Detect which cell encompasses the target text, then output its [X, Y] center coordinate. 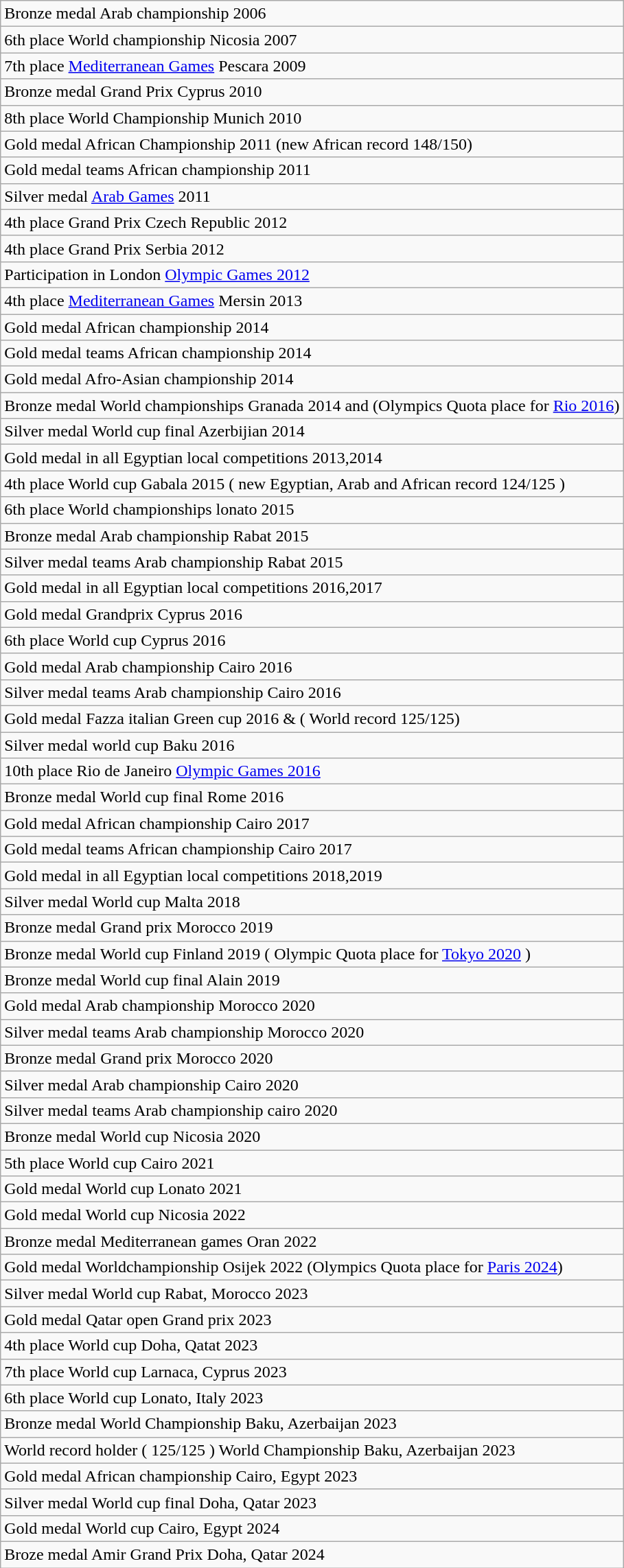
Silver medal teams Arab championship Cairo 2016 [312, 692]
Gold medal Afro-Asian championship 2014 [312, 379]
4th place Grand Prix Czech Republic 2012 [312, 222]
Bronze medal World championships Granada 2014 and (Olympics Quota place for Rio 2016) [312, 406]
8th place World Championship Munich 2010 [312, 118]
7th place World cup Larnaca, Cyprus 2023 [312, 1372]
4th place Mediterranean Games Mersin 2013 [312, 301]
Silver medal teams Arab championship Morocco 2020 [312, 1032]
Gold medal World cup Lonato 2021 [312, 1189]
Bronze medal Grand Prix Cyprus 2010 [312, 92]
Bronze medal Grand prix Morocco 2020 [312, 1058]
Bronze medal World cup Finland 2019 ( Olympic Quota place for Tokyo 2020 ) [312, 954]
Participation in London Olympic Games 2012 [312, 274]
Gold medal Qatar open Grand prix 2023 [312, 1320]
Gold medal African championship Cairo, Egypt 2023 [312, 1476]
Silver medal World cup final Doha, Qatar 2023 [312, 1502]
7th place Mediterranean Games Pescara 2009 [312, 66]
Gold medal Worldchampionship Osijek 2022 (Olympics Quota place for Paris 2024) [312, 1267]
Gold medal teams African championship 2014 [312, 353]
Silver medal Arab Games 2011 [312, 196]
Gold medal in all Egyptian local competitions 2018,2019 [312, 876]
Silver medal teams Arab championship Rabat 2015 [312, 562]
5th place World cup Cairo 2021 [312, 1163]
4th place World cup Doha, Qatat 2023 [312, 1346]
Bronze medal Arab championship Rabat 2015 [312, 536]
Silver medal Arab championship Cairo 2020 [312, 1084]
6th place World championship Nicosia 2007 [312, 40]
Broze medal Amir Grand Prix Doha, Qatar 2024 [312, 1554]
Gold medal Arab championship Morocco 2020 [312, 1006]
Gold medal in all Egyptian local competitions 2013,2014 [312, 458]
Bronze medal World Championship Baku, Azerbaijan 2023 [312, 1424]
Silver medal World cup Malta 2018 [312, 902]
Bronze medal Arab championship 2006 [312, 14]
Silver medal teams Arab championship cairo 2020 [312, 1110]
World record holder ( 125/125 ) World Championship Baku, Azerbaijan 2023 [312, 1450]
Gold medal Fazza italian Green cup 2016 & ( World record 125/125) [312, 718]
Bronze medal World cup final Rome 2016 [312, 797]
4th place Grand Prix Serbia 2012 [312, 248]
Gold medal African Championship 2011 (new African record 148/150) [312, 144]
6th place World cup Cyprus 2016 [312, 640]
Gold medal teams African championship Cairo 2017 [312, 850]
Gold medal African championship 2014 [312, 327]
Bronze medal Grand prix Morocco 2019 [312, 928]
6th place World championships lonato 2015 [312, 510]
Bronze medal Mediterranean games Oran 2022 [312, 1241]
Bronze medal World cup final Alain 2019 [312, 980]
Gold medal Arab championship Cairo 2016 [312, 666]
6th place World cup Lonato, Italy 2023 [312, 1398]
Gold medal in all Egyptian local competitions 2016,2017 [312, 588]
Gold medal Grandprix Cyprus 2016 [312, 614]
Silver medal World cup final Azerbijian 2014 [312, 432]
Gold medal World cup Cairo, Egypt 2024 [312, 1528]
Bronze medal World cup Nicosia 2020 [312, 1136]
Gold medal World cup Nicosia 2022 [312, 1215]
Silver medal World cup Rabat, Morocco 2023 [312, 1294]
Gold medal African championship Cairo 2017 [312, 823]
4th place World cup Gabala 2015 ( new Egyptian, Arab and African record 124/125 ) [312, 484]
Silver medal world cup Baku 2016 [312, 745]
Gold medal teams African championship 2011 [312, 170]
10th place Rio de Janeiro Olympic Games 2016 [312, 771]
